Return the (X, Y) coordinate for the center point of the cell that contains the specified text.  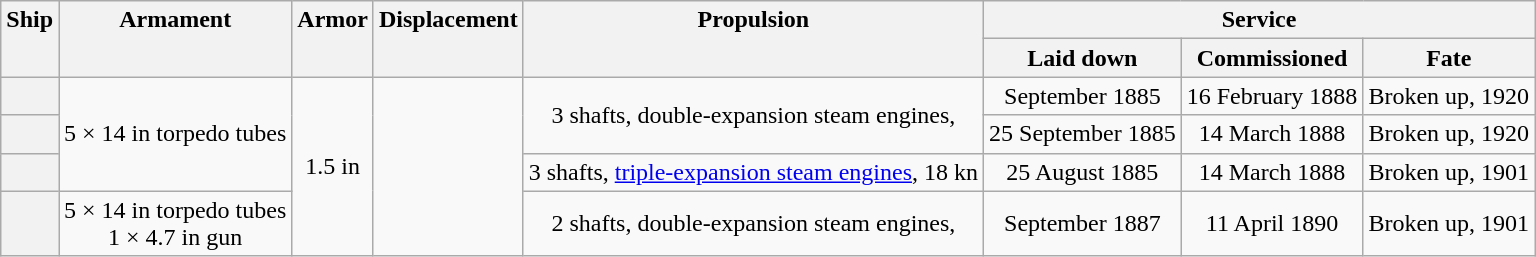
Commissioned (1272, 58)
Fate (1449, 58)
Armament (176, 39)
2 shafts, double-expansion steam engines, (753, 224)
5 × 14 in torpedo tubes (176, 134)
Laid down (1083, 58)
September 1887 (1083, 224)
5 × 14 in torpedo tubes1 × 4.7 in gun (176, 224)
25 August 1885 (1083, 172)
Ship (30, 39)
1.5 in (333, 166)
Propulsion (753, 39)
11 April 1890 (1272, 224)
3 shafts, double-expansion steam engines, (753, 115)
September 1885 (1083, 96)
Armor (333, 39)
Service (1260, 20)
16 February 1888 (1272, 96)
Displacement (448, 39)
3 shafts, triple-expansion steam engines, 18 kn (753, 172)
25 September 1885 (1083, 134)
